Return the [x, y] coordinate for the center point of the cell that contains the specified text.  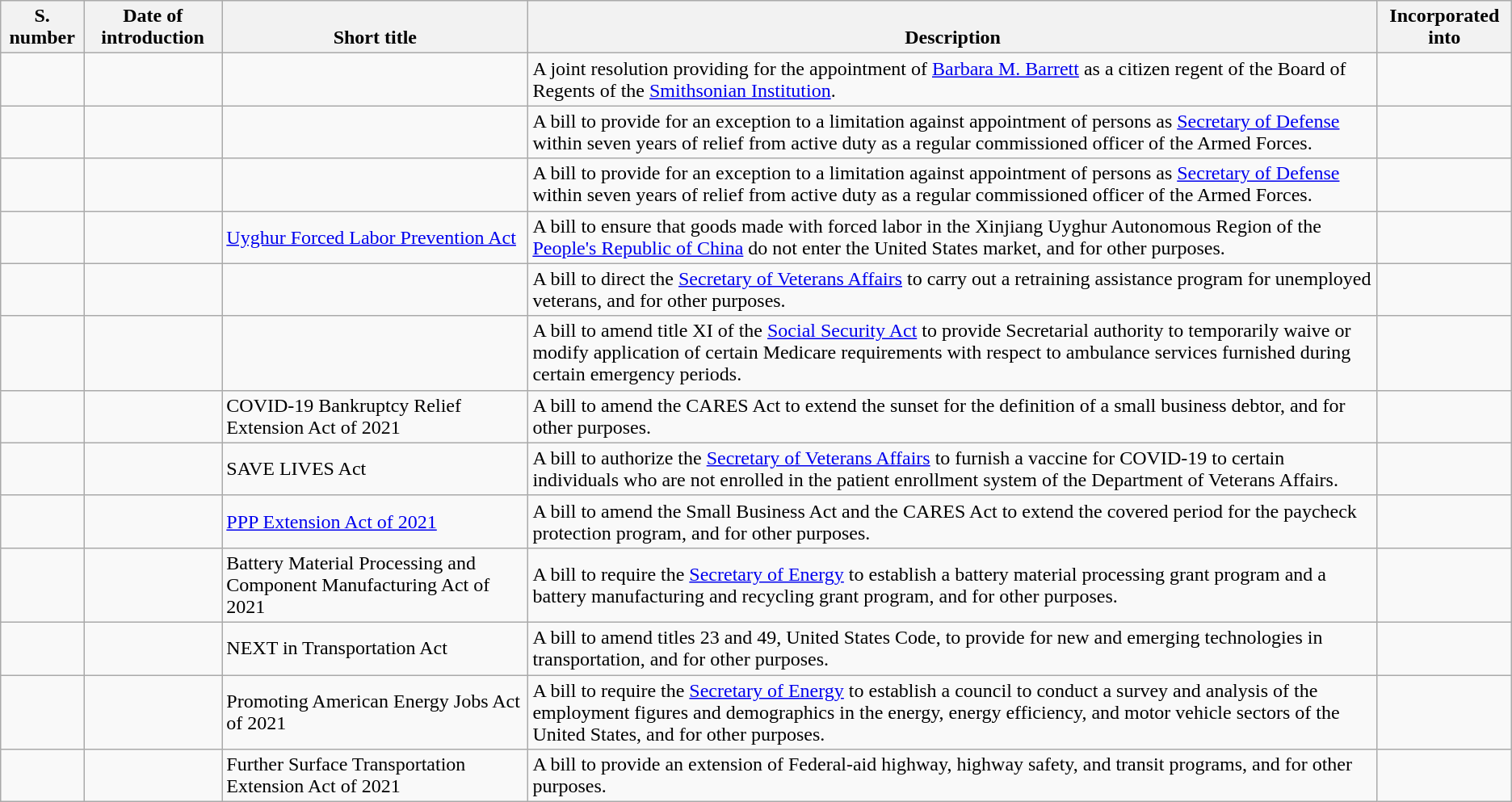
Date of introduction [153, 27]
S. number [42, 27]
NEXT in Transportation Act [375, 648]
Uyghur Forced Labor Prevention Act [375, 237]
A bill to amend the CARES Act to extend the sunset for the definition of a small business debtor, and for other purposes. [953, 417]
Incorporated into [1444, 27]
A bill to amend the Small Business Act and the CARES Act to extend the covered period for the paycheck protection program, and for other purposes. [953, 522]
PPP Extension Act of 2021 [375, 522]
Battery Material Processing and Component Manufacturing Act of 2021 [375, 585]
Description [953, 27]
A bill to provide an extension of Federal-aid highway, highway safety, and transit programs, and for other purposes. [953, 775]
Further Surface Transportation Extension Act of 2021 [375, 775]
A joint resolution providing for the appointment of Barbara M. Barrett as a citizen regent of the Board of Regents of the Smithsonian Institution. [953, 79]
COVID-19 Bankruptcy Relief Extension Act of 2021 [375, 417]
A bill to amend titles 23 and 49, United States Code, to provide for new and emerging technologies in transportation, and for other purposes. [953, 648]
Short title [375, 27]
A bill to direct the Secretary of Veterans Affairs to carry out a retraining assistance program for unemployed veterans, and for other purposes. [953, 289]
SAVE LIVES Act [375, 468]
Promoting American Energy Jobs Act of 2021 [375, 712]
